Determine the (X, Y) coordinate at the center of the cell enclosing the given text.  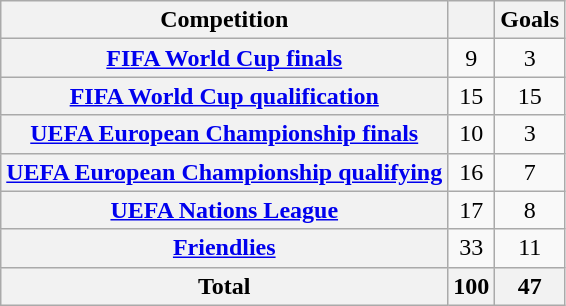
16 (472, 172)
9 (472, 58)
UEFA Nations League (224, 210)
8 (530, 210)
UEFA European Championship qualifying (224, 172)
Goals (530, 20)
FIFA World Cup finals (224, 58)
Competition (224, 20)
Friendlies (224, 248)
FIFA World Cup qualification (224, 96)
UEFA European Championship finals (224, 134)
7 (530, 172)
17 (472, 210)
10 (472, 134)
100 (472, 286)
47 (530, 286)
11 (530, 248)
Total (224, 286)
33 (472, 248)
